Detect which cell encompasses the target text, then output its (X, Y) center coordinate. 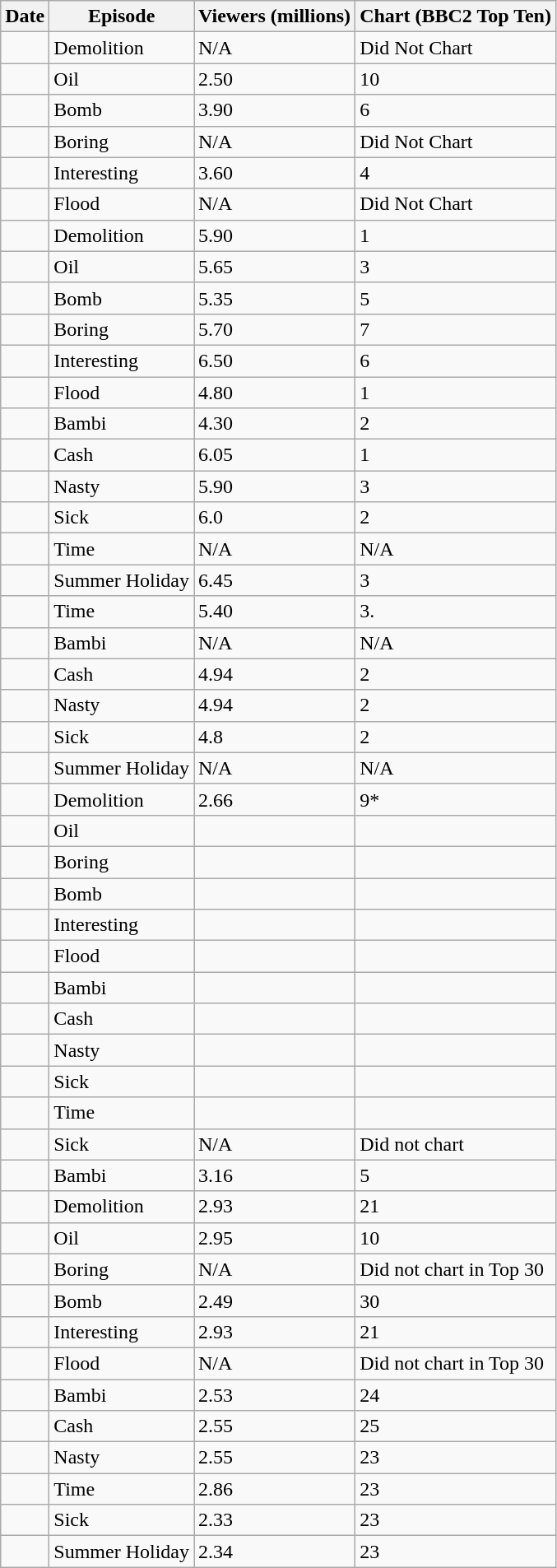
24 (456, 1395)
4 (456, 173)
7 (456, 329)
3.90 (275, 110)
3.60 (275, 173)
4.80 (275, 393)
2.50 (275, 79)
2.33 (275, 1520)
6.50 (275, 361)
2.34 (275, 1552)
4.30 (275, 424)
Did not chart (456, 1144)
2.95 (275, 1238)
3.16 (275, 1175)
2.53 (275, 1395)
25 (456, 1426)
4.8 (275, 737)
30 (456, 1300)
3. (456, 612)
Viewers (millions) (275, 16)
2.66 (275, 799)
Date (25, 16)
9* (456, 799)
5.70 (275, 329)
2.86 (275, 1489)
5.65 (275, 267)
6.0 (275, 518)
2.49 (275, 1300)
5.35 (275, 298)
6.45 (275, 580)
6.05 (275, 455)
Chart (BBC2 Top Ten) (456, 16)
Episode (122, 16)
5.40 (275, 612)
